Return the (X, Y) coordinate for the center point of the cell that contains the specified text.  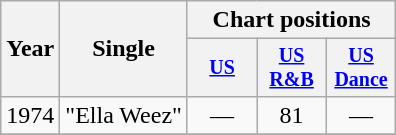
Year (30, 49)
1974 (30, 115)
81 (292, 115)
"Ella Weez" (124, 115)
Chart positions (291, 20)
USDance (360, 68)
US (222, 68)
USR&B (292, 68)
Single (124, 49)
